Search for the cell housing the specified text and yield its [X, Y] center coordinate. 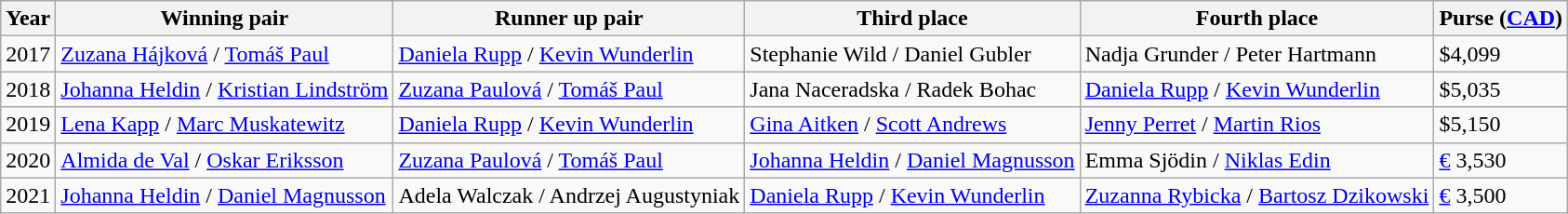
2019 [28, 125]
€ 3,500 [1501, 195]
2018 [28, 89]
Third place [912, 19]
Year [28, 19]
Winning pair [225, 19]
Emma Sjödin / Niklas Edin [1257, 160]
Gina Aitken / Scott Andrews [912, 125]
$4,099 [1501, 54]
2017 [28, 54]
Zuzana Hájková / Tomáš Paul [225, 54]
$5,150 [1501, 125]
Almida de Val / Oskar Eriksson [225, 160]
Zuzanna Rybicka / Bartosz Dzikowski [1257, 195]
Jana Naceradska / Radek Bohac [912, 89]
Johanna Heldin / Kristian Lindström [225, 89]
$5,035 [1501, 89]
Adela Walczak / Andrzej Augustyniak [569, 195]
Runner up pair [569, 19]
2021 [28, 195]
Jenny Perret / Martin Rios [1257, 125]
Fourth place [1257, 19]
Lena Kapp / Marc Muskatewitz [225, 125]
Stephanie Wild / Daniel Gubler [912, 54]
Purse (CAD) [1501, 19]
2020 [28, 160]
€ 3,530 [1501, 160]
Nadja Grunder / Peter Hartmann [1257, 54]
